Scan for the cell matching the given text and deliver its [X, Y] coordinate at center. 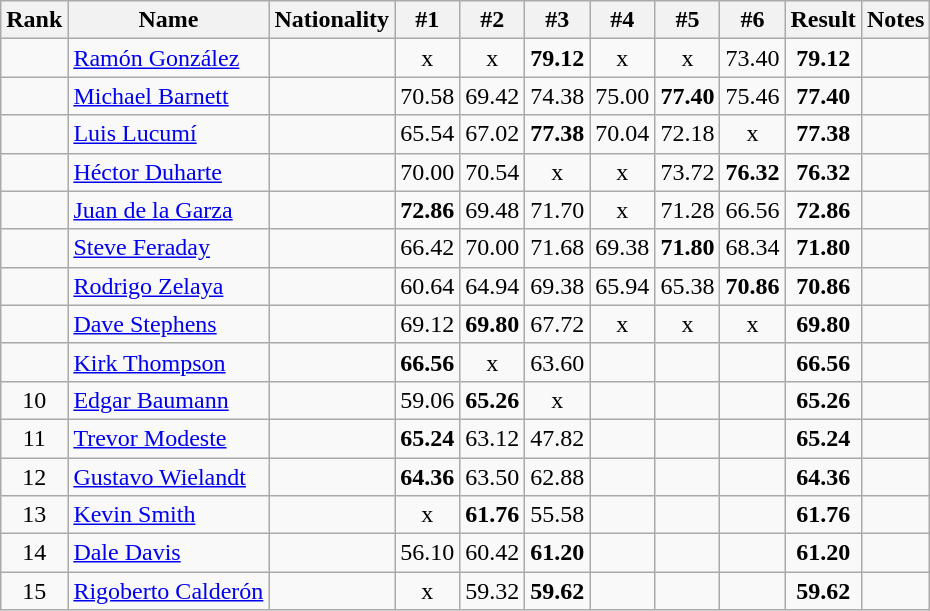
59.32 [492, 591]
73.40 [752, 58]
14 [34, 553]
62.88 [558, 477]
70.58 [428, 96]
69.12 [428, 324]
Michael Barnett [168, 96]
#4 [622, 20]
13 [34, 515]
70.04 [622, 134]
#5 [688, 20]
15 [34, 591]
69.42 [492, 96]
67.72 [558, 324]
Name [168, 20]
Result [823, 20]
65.38 [688, 286]
71.28 [688, 210]
Notes [895, 20]
71.70 [558, 210]
71.68 [558, 248]
63.12 [492, 438]
74.38 [558, 96]
Kevin Smith [168, 515]
Trevor Modeste [168, 438]
63.60 [558, 362]
66.42 [428, 248]
75.46 [752, 96]
70.54 [492, 172]
#3 [558, 20]
Edgar Baumann [168, 400]
72.18 [688, 134]
Kirk Thompson [168, 362]
#6 [752, 20]
65.54 [428, 134]
Dave Stephens [168, 324]
68.34 [752, 248]
59.06 [428, 400]
Rank [34, 20]
47.82 [558, 438]
Nationality [332, 20]
Gustavo Wielandt [168, 477]
Dale Davis [168, 553]
Rodrigo Zelaya [168, 286]
10 [34, 400]
#2 [492, 20]
11 [34, 438]
Héctor Duharte [168, 172]
65.94 [622, 286]
64.94 [492, 286]
63.50 [492, 477]
Steve Feraday [168, 248]
60.42 [492, 553]
75.00 [622, 96]
60.64 [428, 286]
Juan de la Garza [168, 210]
56.10 [428, 553]
67.02 [492, 134]
#1 [428, 20]
12 [34, 477]
Ramón González [168, 58]
55.58 [558, 515]
73.72 [688, 172]
Rigoberto Calderón [168, 591]
69.48 [492, 210]
Luis Lucumí [168, 134]
